Scan for the cell matching the given text and deliver its [x, y] coordinate at center. 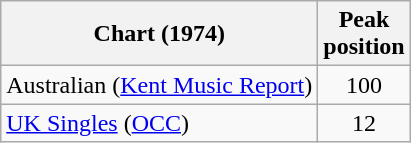
Australian (Kent Music Report) [160, 85]
12 [364, 123]
Peakposition [364, 34]
UK Singles (OCC) [160, 123]
Chart (1974) [160, 34]
100 [364, 85]
